Extract the [x, y] coordinate from the center of the cell holding the provided text.  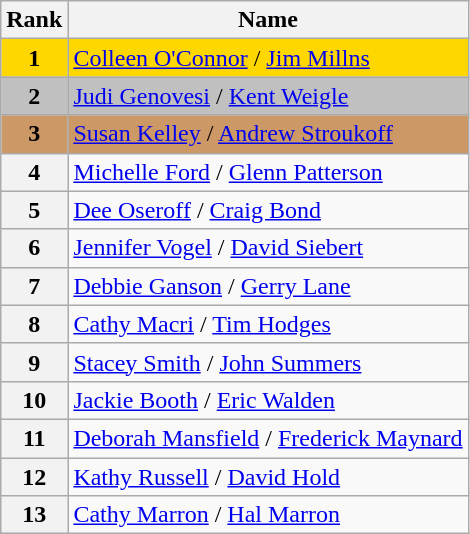
Kathy Russell / David Hold [268, 477]
Name [268, 20]
Jennifer Vogel / David Siebert [268, 248]
Debbie Ganson / Gerry Lane [268, 286]
Cathy Macri / Tim Hodges [268, 324]
10 [34, 400]
Stacey Smith / John Summers [268, 362]
Susan Kelley / Andrew Stroukoff [268, 134]
12 [34, 477]
4 [34, 172]
Michelle Ford / Glenn Patterson [268, 172]
5 [34, 210]
8 [34, 324]
Colleen O'Connor / Jim Millns [268, 58]
11 [34, 438]
Judi Genovesi / Kent Weigle [268, 96]
13 [34, 515]
Cathy Marron / Hal Marron [268, 515]
Jackie Booth / Eric Walden [268, 400]
Deborah Mansfield / Frederick Maynard [268, 438]
3 [34, 134]
9 [34, 362]
Dee Oseroff / Craig Bond [268, 210]
7 [34, 286]
Rank [34, 20]
1 [34, 58]
2 [34, 96]
6 [34, 248]
